For the text-containing cell, return its midpoint in [x, y] coordinate format. 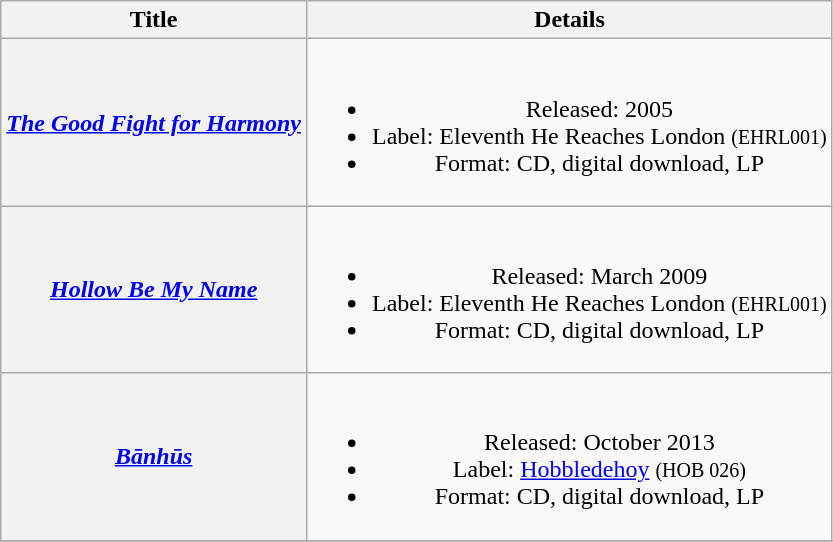
The Good Fight for Harmony [154, 122]
Bānhūs [154, 456]
Hollow Be My Name [154, 290]
Title [154, 20]
Released: 2005Label: Eleventh He Reaches London (EHRL001)Format: CD, digital download, LP [570, 122]
Details [570, 20]
Released: October 2013Label: Hobbledehoy (HOB 026)Format: CD, digital download, LP [570, 456]
Released: March 2009Label: Eleventh He Reaches London (EHRL001)Format: CD, digital download, LP [570, 290]
